Identify which cell holds the provided text, then report its [x, y] central coordinate. 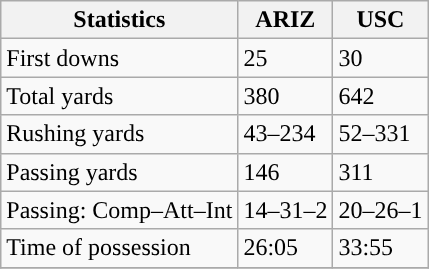
14–31–2 [286, 210]
33:55 [380, 248]
Time of possession [120, 248]
USC [380, 20]
Rushing yards [120, 134]
Statistics [120, 20]
642 [380, 96]
Total yards [120, 96]
25 [286, 58]
Passing yards [120, 172]
20–26–1 [380, 210]
26:05 [286, 248]
311 [380, 172]
ARIZ [286, 20]
First downs [120, 58]
Passing: Comp–Att–Int [120, 210]
52–331 [380, 134]
30 [380, 58]
146 [286, 172]
43–234 [286, 134]
380 [286, 96]
